Pinpoint the cell where the given text exists, returning its [x, y] midpoint coordinate. 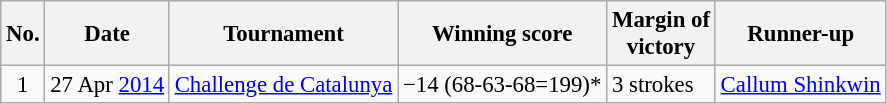
Tournament [283, 34]
3 strokes [662, 85]
Winning score [502, 34]
Date [107, 34]
Margin ofvictory [662, 34]
1 [23, 85]
No. [23, 34]
Runner-up [800, 34]
Callum Shinkwin [800, 85]
Challenge de Catalunya [283, 85]
−14 (68-63-68=199)* [502, 85]
27 Apr 2014 [107, 85]
